Return (X, Y) of the center of cell containing provided text 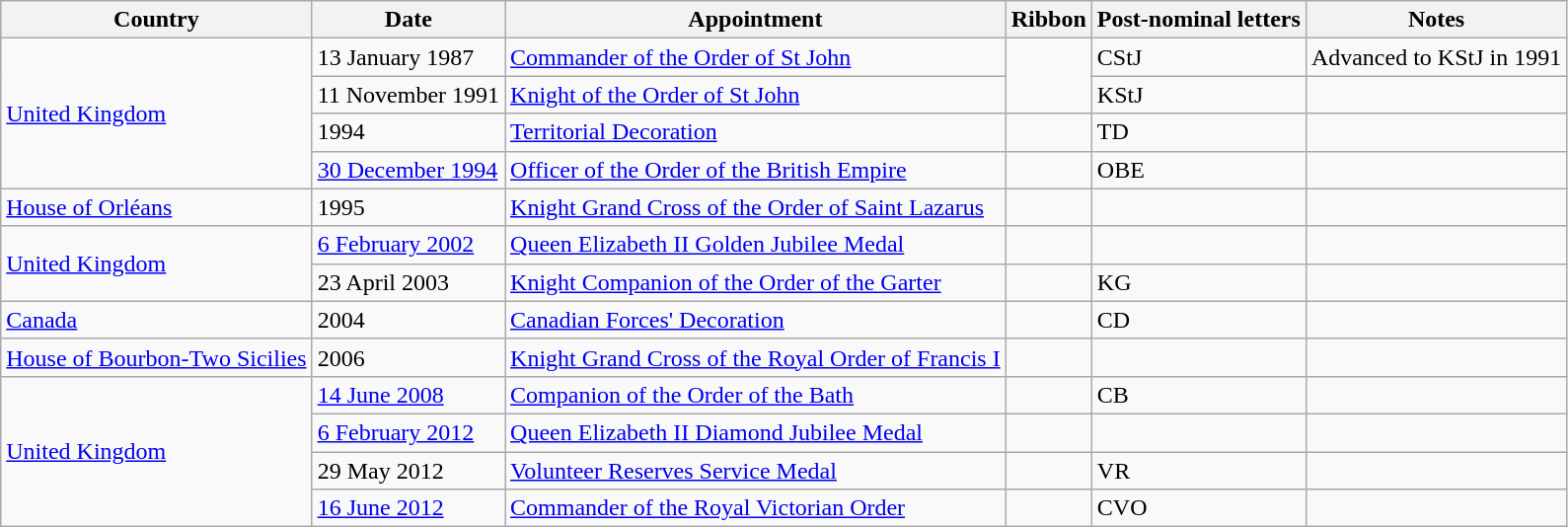
Advanced to KStJ in 1991 (1436, 57)
2004 (409, 320)
Queen Elizabeth II Diamond Jubilee Medal (756, 432)
CStJ (1198, 57)
Knight Grand Cross of the Order of Saint Lazarus (756, 207)
Companion of the Order of the Bath (756, 395)
Country (156, 20)
KStJ (1198, 95)
CD (1198, 320)
OBE (1198, 170)
Canada (156, 320)
16 June 2012 (409, 508)
13 January 1987 (409, 57)
2006 (409, 357)
KG (1198, 282)
Appointment (756, 20)
30 December 1994 (409, 170)
VR (1198, 471)
Knight Grand Cross of the Royal Order of Francis I (756, 357)
CB (1198, 395)
Ribbon (1048, 20)
Commander of the Order of St John (756, 57)
14 June 2008 (409, 395)
6 February 2012 (409, 432)
Officer of the Order of the British Empire (756, 170)
House of Orléans (156, 207)
11 November 1991 (409, 95)
Territorial Decoration (756, 132)
Knight of the Order of St John (756, 95)
Canadian Forces' Decoration (756, 320)
Volunteer Reserves Service Medal (756, 471)
6 February 2002 (409, 245)
Post-nominal letters (1198, 20)
Date (409, 20)
CVO (1198, 508)
29 May 2012 (409, 471)
1994 (409, 132)
TD (1198, 132)
Knight Companion of the Order of the Garter (756, 282)
House of Bourbon-Two Sicilies (156, 357)
Commander of the Royal Victorian Order (756, 508)
1995 (409, 207)
23 April 2003 (409, 282)
Queen Elizabeth II Golden Jubilee Medal (756, 245)
Notes (1436, 20)
